Provide the (X, Y) coordinate of the cell's center where the given text is located.  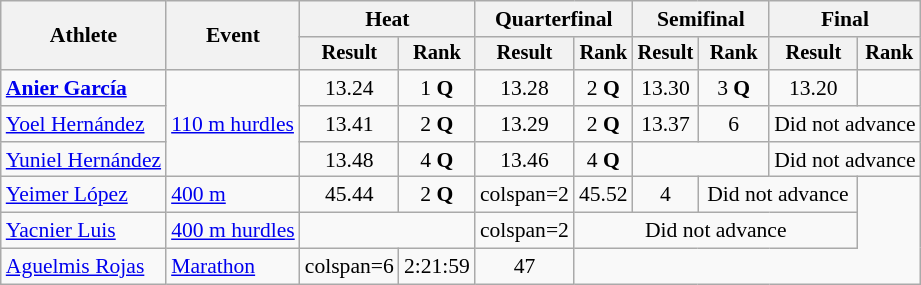
Event (233, 36)
13.37 (666, 124)
4 (666, 195)
47 (524, 267)
colspan=6 (350, 267)
Yuniel Hernández (84, 160)
Semifinal (701, 19)
400 m hurdles (233, 231)
Final (845, 19)
Aguelmis Rojas (84, 267)
Yacnier Luis (84, 231)
45.52 (604, 195)
1 Q (437, 88)
3 Q (734, 88)
Anier García (84, 88)
13.28 (524, 88)
Marathon (233, 267)
Yoel Hernández (84, 124)
Athlete (84, 36)
13.24 (350, 88)
Quarterfinal (554, 19)
13.41 (350, 124)
45.44 (350, 195)
6 (734, 124)
13.48 (350, 160)
2:21:59 (437, 267)
400 m (233, 195)
110 m hurdles (233, 124)
13.46 (524, 160)
13.30 (666, 88)
Heat (388, 19)
13.29 (524, 124)
13.20 (813, 88)
Yeimer López (84, 195)
